Return (x, y) of the center of cell containing provided text 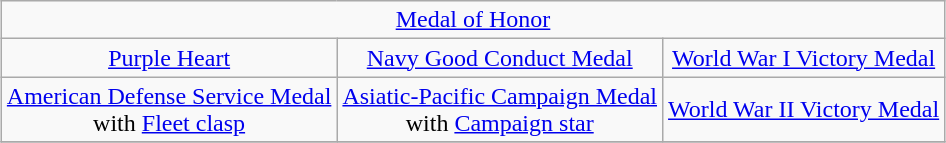
World War II Victory Medal (804, 110)
Asiatic-Pacific Campaign Medal with Campaign star (500, 110)
World War I Victory Medal (804, 58)
Medal of Honor (472, 20)
American Defense Service Medal with Fleet clasp (169, 110)
Purple Heart (169, 58)
Navy Good Conduct Medal (500, 58)
